Extract the (X, Y) coordinate from the center of the cell holding the provided text.  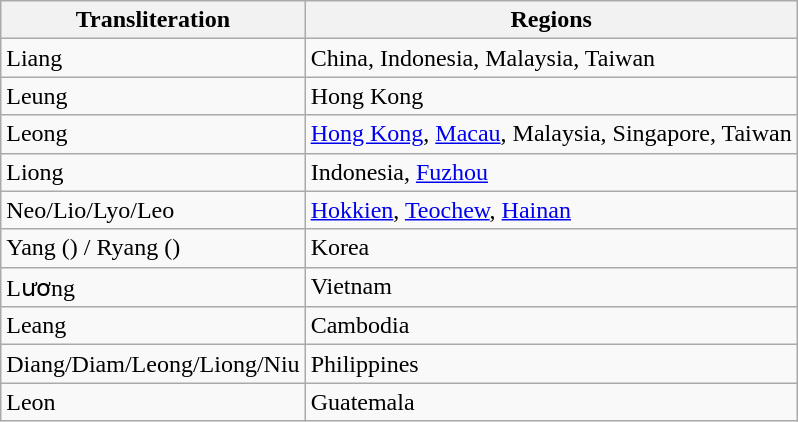
Korea (551, 248)
Hong Kong (551, 96)
Yang () / Ryang () (153, 248)
Cambodia (551, 326)
Transliteration (153, 20)
Liang (153, 58)
Leon (153, 402)
Regions (551, 20)
Neo/Lio/Lyo/Leo (153, 210)
Leang (153, 326)
Leung (153, 96)
Guatemala (551, 402)
Lương (153, 287)
Leong (153, 134)
Liong (153, 172)
Philippines (551, 364)
China, Indonesia, Malaysia, Taiwan (551, 58)
Vietnam (551, 287)
Indonesia, Fuzhou (551, 172)
Hong Kong, Macau, Malaysia, Singapore, Taiwan (551, 134)
Hokkien, Teochew, Hainan (551, 210)
Diang/Diam/Leong/Liong/Niu (153, 364)
